Return [X, Y] of the center of cell containing provided text 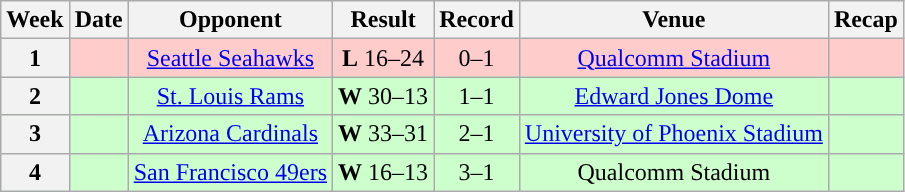
University of Phoenix Stadium [674, 134]
Result [384, 20]
Edward Jones Dome [674, 96]
Seattle Seahawks [230, 58]
Opponent [230, 20]
3 [35, 134]
Arizona Cardinals [230, 134]
W 33–31 [384, 134]
0–1 [477, 58]
Record [477, 20]
1 [35, 58]
Recap [866, 20]
2 [35, 96]
2–1 [477, 134]
San Francisco 49ers [230, 172]
St. Louis Rams [230, 96]
Week [35, 20]
3–1 [477, 172]
W 30–13 [384, 96]
L 16–24 [384, 58]
Date [98, 20]
Venue [674, 20]
4 [35, 172]
1–1 [477, 96]
W 16–13 [384, 172]
